Identify which cell holds the provided text, then report its [X, Y] central coordinate. 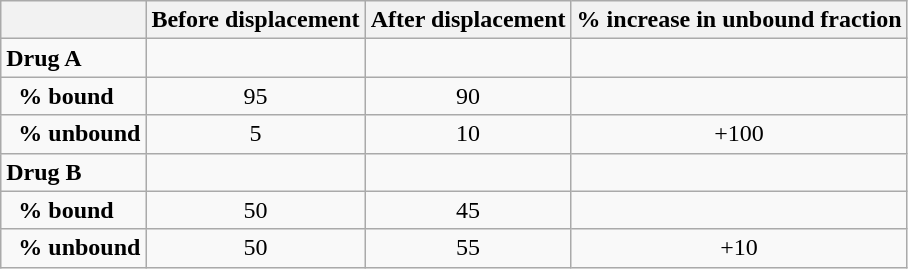
90 [468, 96]
+10 [739, 248]
10 [468, 134]
95 [256, 96]
Before displacement [256, 20]
Drug B [74, 172]
45 [468, 210]
Drug A [74, 58]
After displacement [468, 20]
5 [256, 134]
% increase in unbound fraction [739, 20]
55 [468, 248]
+100 [739, 134]
